Extract the [X, Y] coordinate from the center of the cell holding the provided text.  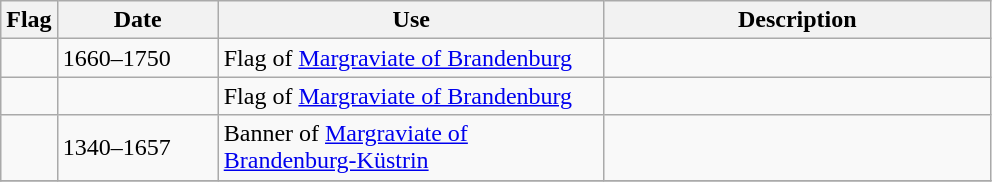
Date [138, 20]
Description [797, 20]
1660–1750 [138, 58]
Flag [29, 20]
Use [411, 20]
1340–1657 [138, 148]
Banner of Margraviate of Brandenburg-Küstrin [411, 148]
